Find where the given text appears and provide that cell's center as [x, y] coordinate. 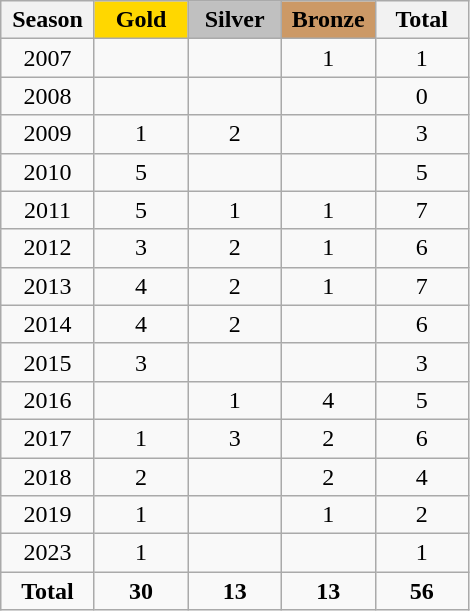
2012 [48, 248]
Bronze [328, 20]
56 [422, 591]
2013 [48, 286]
Gold [141, 20]
2007 [48, 58]
2023 [48, 553]
30 [141, 591]
2010 [48, 172]
2011 [48, 210]
2015 [48, 362]
2008 [48, 96]
Silver [235, 20]
2016 [48, 400]
0 [422, 96]
2009 [48, 134]
Season [48, 20]
2017 [48, 438]
2014 [48, 324]
2018 [48, 477]
2019 [48, 515]
